Find where the given text appears and provide that cell's center as (X, Y) coordinate. 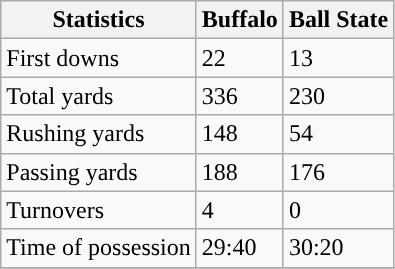
0 (338, 210)
Time of possession (99, 248)
Ball State (338, 20)
22 (240, 58)
54 (338, 134)
Total yards (99, 96)
176 (338, 172)
Turnovers (99, 210)
188 (240, 172)
4 (240, 210)
29:40 (240, 248)
Rushing yards (99, 134)
13 (338, 58)
Passing yards (99, 172)
30:20 (338, 248)
148 (240, 134)
First downs (99, 58)
230 (338, 96)
336 (240, 96)
Buffalo (240, 20)
Statistics (99, 20)
